Extract the (x, y) coordinate from the center of the cell holding the provided text.  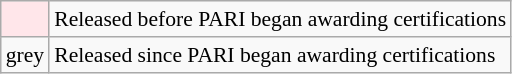
Released before PARI began awarding certifications (280, 19)
Released since PARI began awarding certifications (280, 55)
grey (25, 55)
